From the cell containing the given text, extract its center point as (X, Y) coordinate. 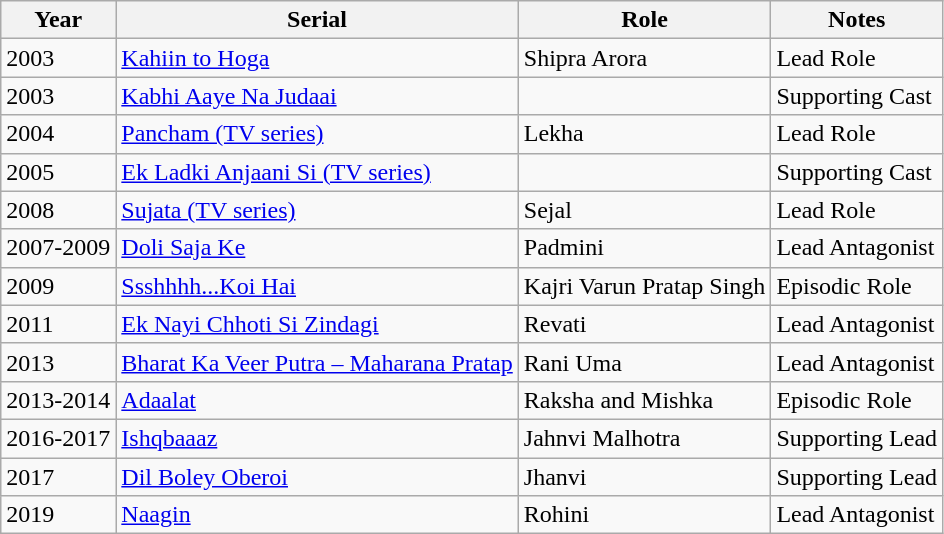
Notes (857, 20)
Bharat Ka Veer Putra – Maharana Pratap (317, 362)
Pancham (TV series) (317, 134)
Sujata (TV series) (317, 210)
Lekha (644, 134)
Raksha and Mishka (644, 400)
Ek Nayi Chhoti Si Zindagi (317, 324)
Rohini (644, 515)
Dil Boley Oberoi (317, 477)
Naagin (317, 515)
2019 (58, 515)
2005 (58, 172)
Ssshhhh...Koi Hai (317, 286)
2013-2014 (58, 400)
Year (58, 20)
Sejal (644, 210)
2017 (58, 477)
Doli Saja Ke (317, 248)
Padmini (644, 248)
Shipra Arora (644, 58)
Ek Ladki Anjaani Si (TV series) (317, 172)
2011 (58, 324)
Kahiin to Hoga (317, 58)
2007-2009 (58, 248)
Kabhi Aaye Na Judaai (317, 96)
Jhanvi (644, 477)
2008 (58, 210)
Revati (644, 324)
Rani Uma (644, 362)
Ishqbaaaz (317, 438)
2016-2017 (58, 438)
Serial (317, 20)
Kajri Varun Pratap Singh (644, 286)
Jahnvi Malhotra (644, 438)
Role (644, 20)
2009 (58, 286)
2013 (58, 362)
2004 (58, 134)
Adaalat (317, 400)
